Output the (x, y) coordinate of the center of the cell containing the given text.  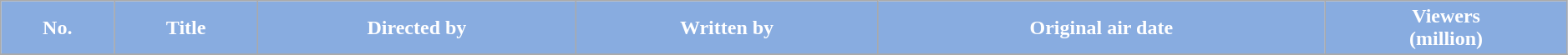
Original air date (1101, 28)
Directed by (418, 28)
Viewers(million) (1446, 28)
Written by (727, 28)
Title (186, 28)
No. (58, 28)
